Return (X, Y) of the center of cell containing provided text 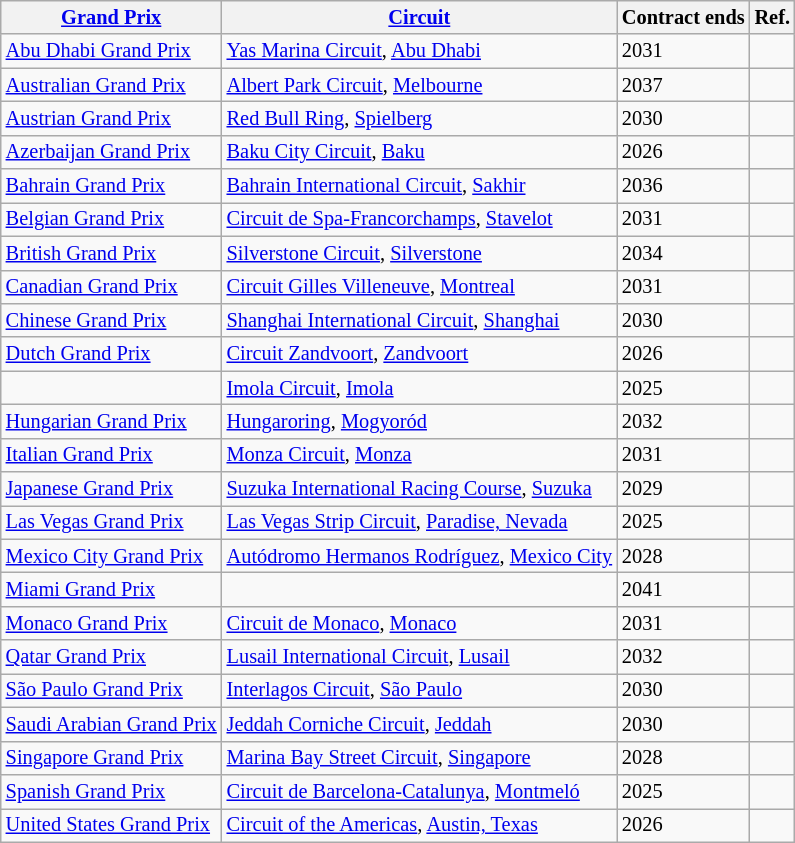
Qatar Grand Prix (112, 657)
Bahrain International Circuit, Sakhir (420, 186)
Las Vegas Grand Prix (112, 522)
Bahrain Grand Prix (112, 186)
Dutch Grand Prix (112, 354)
Circuit Gilles Villeneuve, Montreal (420, 287)
Monza Circuit, Monza (420, 455)
United States Grand Prix (112, 825)
Hungaroring, Mogyoród (420, 421)
Circuit Zandvoort, Zandvoort (420, 354)
Jeddah Corniche Circuit, Jeddah (420, 724)
Yas Marina Circuit, Abu Dhabi (420, 51)
Australian Grand Prix (112, 85)
Chinese Grand Prix (112, 320)
Albert Park Circuit, Melbourne (420, 85)
2041 (684, 589)
2034 (684, 253)
Circuit de Barcelona-Catalunya, Montmeló (420, 791)
Silverstone Circuit, Silverstone (420, 253)
Belgian Grand Prix (112, 219)
Mexico City Grand Prix (112, 556)
Monaco Grand Prix (112, 623)
Singapore Grand Prix (112, 758)
Las Vegas Strip Circuit, Paradise, Nevada (420, 522)
Hungarian Grand Prix (112, 421)
Azerbaijan Grand Prix (112, 152)
Ref. (772, 17)
British Grand Prix (112, 253)
Austrian Grand Prix (112, 118)
Baku City Circuit, Baku (420, 152)
2037 (684, 85)
Canadian Grand Prix (112, 287)
Abu Dhabi Grand Prix (112, 51)
Shanghai International Circuit, Shanghai (420, 320)
Marina Bay Street Circuit, Singapore (420, 758)
Miami Grand Prix (112, 589)
Circuit de Monaco, Monaco (420, 623)
Autódromo Hermanos Rodríguez, Mexico City (420, 556)
Circuit of the Americas, Austin, Texas (420, 825)
Japanese Grand Prix (112, 489)
Italian Grand Prix (112, 455)
São Paulo Grand Prix (112, 690)
2036 (684, 186)
Suzuka International Racing Course, Suzuka (420, 489)
Circuit de Spa-Francorchamps, Stavelot (420, 219)
2029 (684, 489)
Lusail International Circuit, Lusail (420, 657)
Red Bull Ring, Spielberg (420, 118)
Spanish Grand Prix (112, 791)
Circuit (420, 17)
Imola Circuit, Imola (420, 388)
Interlagos Circuit, São Paulo (420, 690)
Grand Prix (112, 17)
Saudi Arabian Grand Prix (112, 724)
Contract ends (684, 17)
